From the cell containing the given text, extract its center point as (X, Y) coordinate. 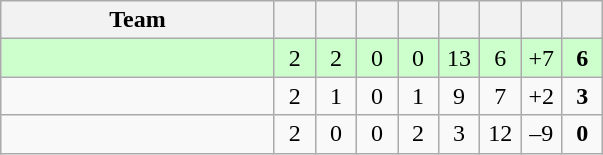
+2 (542, 96)
7 (500, 96)
13 (460, 58)
12 (500, 134)
–9 (542, 134)
9 (460, 96)
+7 (542, 58)
Team (138, 20)
